Identify which cell holds the provided text, then report its [x, y] central coordinate. 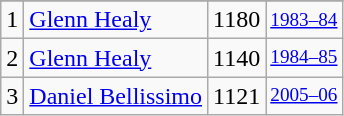
1140 [237, 58]
1983–84 [304, 20]
1 [12, 20]
Daniel Bellissimo [116, 96]
1121 [237, 96]
1984–85 [304, 58]
1180 [237, 20]
3 [12, 96]
2005–06 [304, 96]
2 [12, 58]
